Extract the (X, Y) coordinate from the center of the cell holding the provided text.  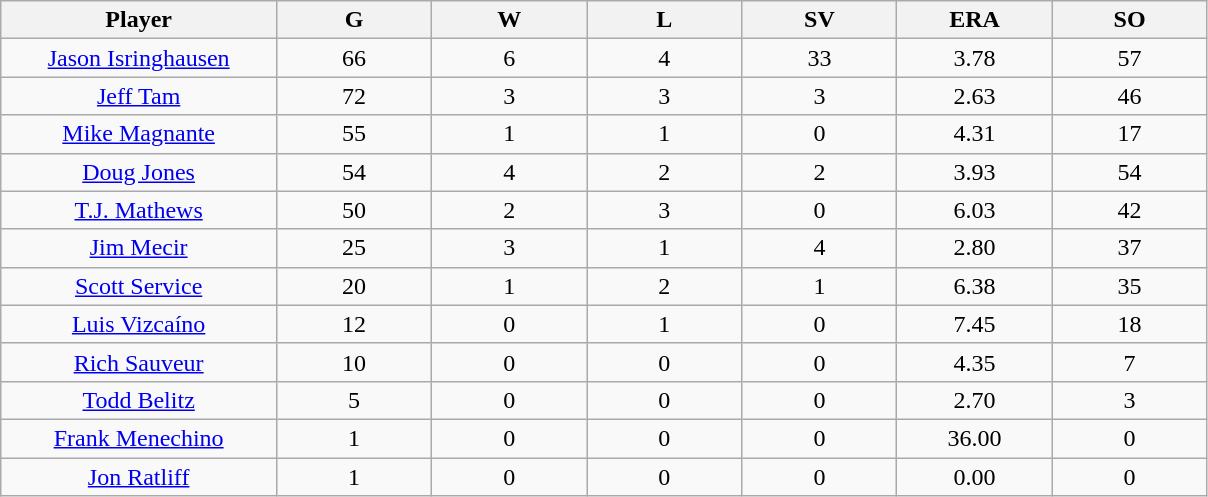
66 (354, 58)
T.J. Mathews (139, 210)
Rich Sauveur (139, 362)
10 (354, 362)
4.31 (974, 134)
SO (1130, 20)
12 (354, 324)
57 (1130, 58)
Mike Magnante (139, 134)
6.38 (974, 286)
3.78 (974, 58)
35 (1130, 286)
18 (1130, 324)
Scott Service (139, 286)
36.00 (974, 438)
17 (1130, 134)
Frank Menechino (139, 438)
Todd Belitz (139, 400)
Jim Mecir (139, 248)
3.93 (974, 172)
42 (1130, 210)
6 (510, 58)
Player (139, 20)
Jeff Tam (139, 96)
7 (1130, 362)
Jon Ratliff (139, 477)
0.00 (974, 477)
6.03 (974, 210)
37 (1130, 248)
2.63 (974, 96)
50 (354, 210)
7.45 (974, 324)
Jason Isringhausen (139, 58)
33 (820, 58)
72 (354, 96)
Luis Vizcaíno (139, 324)
2.80 (974, 248)
5 (354, 400)
L (664, 20)
SV (820, 20)
20 (354, 286)
G (354, 20)
4.35 (974, 362)
25 (354, 248)
W (510, 20)
Doug Jones (139, 172)
46 (1130, 96)
2.70 (974, 400)
55 (354, 134)
ERA (974, 20)
